Scan for the cell matching the given text and deliver its (x, y) coordinate at center. 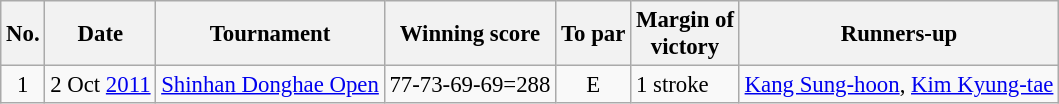
Margin ofvictory (686, 34)
Kang Sung-hoon, Kim Kyung-tae (898, 85)
Shinhan Donghae Open (270, 85)
1 (23, 85)
No. (23, 34)
77-73-69-69=288 (470, 85)
E (594, 85)
To par (594, 34)
Runners-up (898, 34)
2 Oct 2011 (100, 85)
Winning score (470, 34)
Date (100, 34)
1 stroke (686, 85)
Tournament (270, 34)
